Locate the cell with the specified text and output its [x, y] center coordinate. 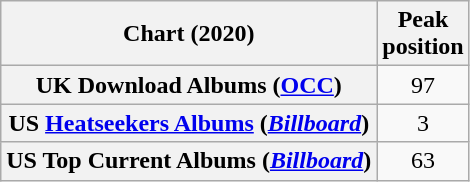
63 [423, 161]
Chart (2020) [189, 34]
UK Download Albums (OCC) [189, 85]
Peak position [423, 34]
97 [423, 85]
US Top Current Albums (Billboard) [189, 161]
US Heatseekers Albums (Billboard) [189, 123]
3 [423, 123]
